From the cell containing the given text, extract its center point as [X, Y] coordinate. 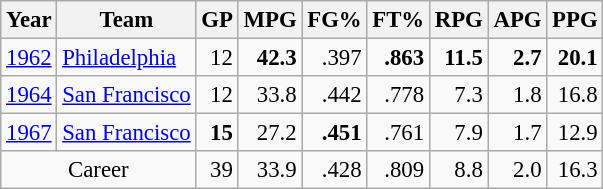
FT% [398, 20]
APG [518, 20]
.442 [334, 95]
1962 [29, 58]
RPG [458, 20]
20.1 [575, 58]
.397 [334, 58]
7.9 [458, 133]
.428 [334, 170]
1967 [29, 133]
1.7 [518, 133]
33.8 [270, 95]
27.2 [270, 133]
33.9 [270, 170]
12.9 [575, 133]
39 [217, 170]
Team [126, 20]
.451 [334, 133]
.809 [398, 170]
15 [217, 133]
16.3 [575, 170]
.863 [398, 58]
Career [98, 170]
1.8 [518, 95]
.761 [398, 133]
Philadelphia [126, 58]
MPG [270, 20]
.778 [398, 95]
11.5 [458, 58]
PPG [575, 20]
2.0 [518, 170]
7.3 [458, 95]
FG% [334, 20]
8.8 [458, 170]
1964 [29, 95]
GP [217, 20]
Year [29, 20]
2.7 [518, 58]
42.3 [270, 58]
16.8 [575, 95]
